Identify which cell holds the provided text, then report its [x, y] central coordinate. 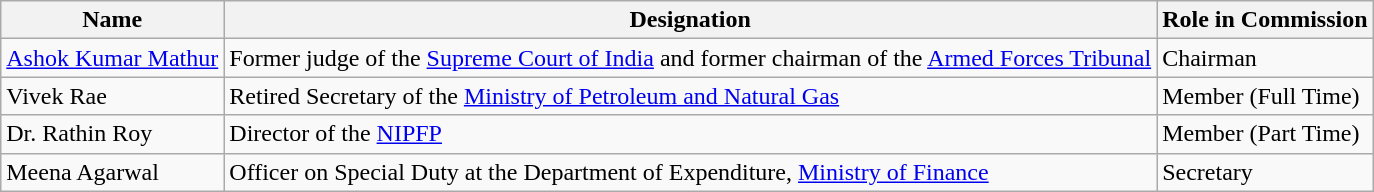
Director of the NIPFP [690, 134]
Officer on Special Duty at the Department of Expenditure, Ministry of Finance [690, 172]
Secretary [1265, 172]
Member (Full Time) [1265, 96]
Vivek Rae [112, 96]
Name [112, 20]
Former judge of the Supreme Court of India and former chairman of the Armed Forces Tribunal [690, 58]
Member (Part Time) [1265, 134]
Meena Agarwal [112, 172]
Ashok Kumar Mathur [112, 58]
Retired Secretary of the Ministry of Petroleum and Natural Gas [690, 96]
Role in Commission [1265, 20]
Designation [690, 20]
Dr. Rathin Roy [112, 134]
Chairman [1265, 58]
